Search for the cell housing the specified text and yield its [x, y] center coordinate. 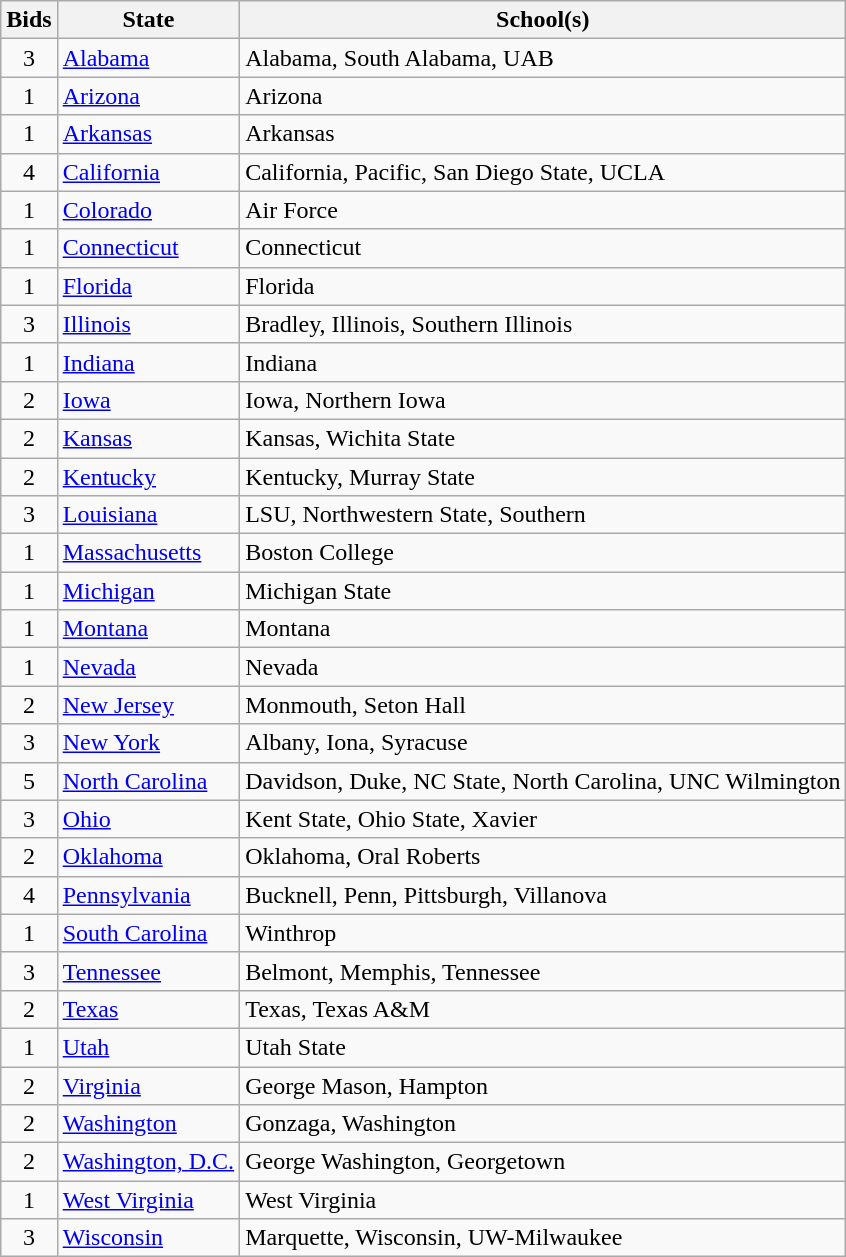
Kentucky, Murray State [543, 477]
Michigan [148, 591]
Michigan State [543, 591]
Albany, Iona, Syracuse [543, 743]
Iowa [148, 400]
Oklahoma [148, 857]
Belmont, Memphis, Tennessee [543, 971]
Ohio [148, 819]
Kent State, Ohio State, Xavier [543, 819]
Utah [148, 1047]
Texas, Texas A&M [543, 1009]
Washington, D.C. [148, 1162]
Texas [148, 1009]
California, Pacific, San Diego State, UCLA [543, 172]
Washington [148, 1124]
Massachusetts [148, 553]
Iowa, Northern Iowa [543, 400]
Oklahoma, Oral Roberts [543, 857]
Davidson, Duke, NC State, North Carolina, UNC Wilmington [543, 781]
Tennessee [148, 971]
Winthrop [543, 933]
Air Force [543, 210]
Kansas [148, 438]
Utah State [543, 1047]
Virginia [148, 1085]
Pennsylvania [148, 895]
Gonzaga, Washington [543, 1124]
Alabama [148, 58]
LSU, Northwestern State, Southern [543, 515]
Alabama, South Alabama, UAB [543, 58]
George Mason, Hampton [543, 1085]
Kentucky [148, 477]
Illinois [148, 324]
State [148, 20]
School(s) [543, 20]
Monmouth, Seton Hall [543, 705]
Bradley, Illinois, Southern Illinois [543, 324]
New Jersey [148, 705]
South Carolina [148, 933]
George Washington, Georgetown [543, 1162]
California [148, 172]
Louisiana [148, 515]
5 [29, 781]
Boston College [543, 553]
Bids [29, 20]
North Carolina [148, 781]
Colorado [148, 210]
New York [148, 743]
Marquette, Wisconsin, UW-Milwaukee [543, 1238]
Kansas, Wichita State [543, 438]
Bucknell, Penn, Pittsburgh, Villanova [543, 895]
Wisconsin [148, 1238]
